Determine the (x, y) coordinate at the center of the cell enclosing the given text.  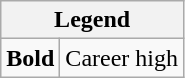
Career high (122, 58)
Legend (92, 20)
Bold (30, 58)
